Pinpoint the cell where the given text exists, returning its (x, y) midpoint coordinate. 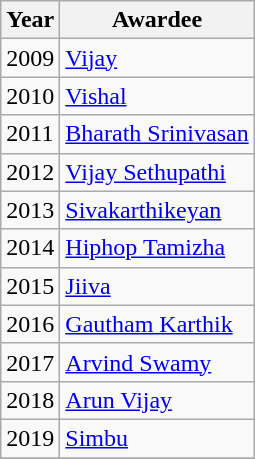
Gautham Karthik (157, 324)
Arvind Swamy (157, 362)
Arun Vijay (157, 400)
2010 (30, 96)
2013 (30, 210)
Hiphop Tamizha (157, 248)
Simbu (157, 438)
2019 (30, 438)
Vijay Sethupathi (157, 172)
Jiiva (157, 286)
2009 (30, 58)
2011 (30, 134)
Vijay (157, 58)
2018 (30, 400)
2016 (30, 324)
Sivakarthikeyan (157, 210)
Vishal (157, 96)
Awardee (157, 20)
2015 (30, 286)
2017 (30, 362)
2014 (30, 248)
Year (30, 20)
2012 (30, 172)
Bharath Srinivasan (157, 134)
